Extract the [x, y] coordinate from the center of the cell holding the provided text.  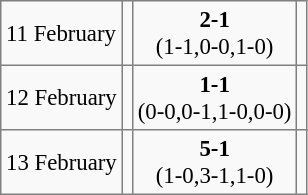
1-1(0-0,0-1,1-0,0-0) [214, 97]
13 February [62, 162]
2-1(1-1,0-0,1-0) [214, 33]
12 February [62, 97]
5-1(1-0,3-1,1-0) [214, 162]
11 February [62, 33]
